Scan for the cell matching the given text and deliver its [X, Y] coordinate at center. 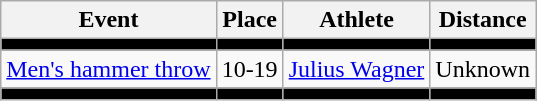
Event [108, 20]
Men's hammer throw [108, 69]
Place [250, 20]
Distance [483, 20]
Unknown [483, 69]
10-19 [250, 69]
Athlete [356, 20]
Julius Wagner [356, 69]
